Locate the cell with the specified text and output its [x, y] center coordinate. 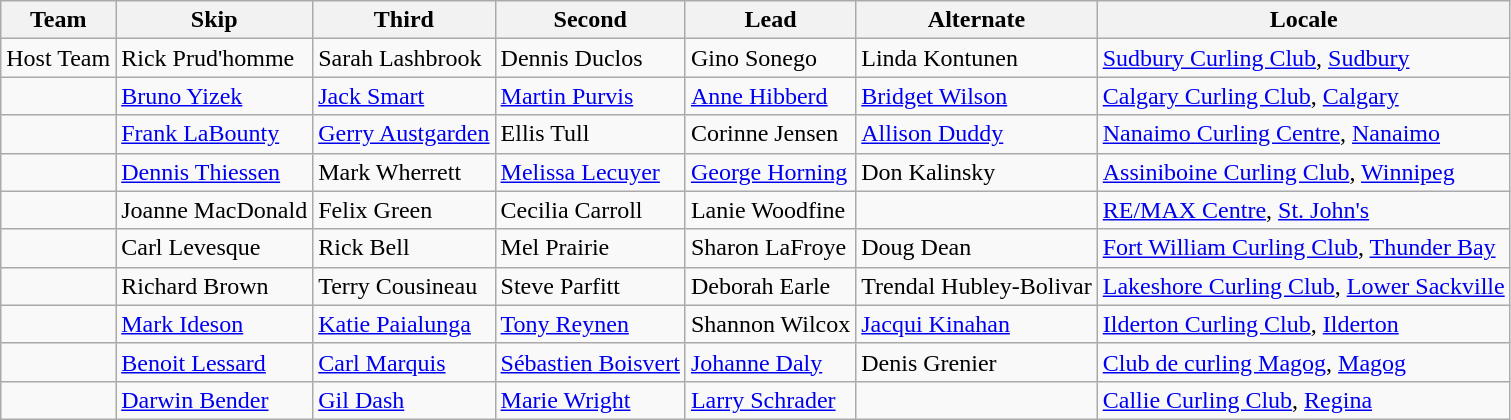
Club de curling Magog, Magog [1304, 362]
Gerry Austgarden [404, 134]
Shannon Wilcox [770, 324]
Nanaimo Curling Centre, Nanaimo [1304, 134]
Rick Prud'homme [214, 58]
Jack Smart [404, 96]
Assiniboine Curling Club, Winnipeg [1304, 172]
Felix Green [404, 210]
Denis Grenier [976, 362]
Sharon LaFroye [770, 248]
Second [590, 20]
George Horning [770, 172]
Lead [770, 20]
Dennis Thiessen [214, 172]
Terry Cousineau [404, 286]
RE/MAX Centre, St. John's [1304, 210]
Alternate [976, 20]
Katie Paialunga [404, 324]
Marie Wright [590, 400]
Frank LaBounty [214, 134]
Dennis Duclos [590, 58]
Linda Kontunen [976, 58]
Tony Reynen [590, 324]
Cecilia Carroll [590, 210]
Team [58, 20]
Don Kalinsky [976, 172]
Skip [214, 20]
Fort William Curling Club, Thunder Bay [1304, 248]
Joanne MacDonald [214, 210]
Doug Dean [976, 248]
Sudbury Curling Club, Sudbury [1304, 58]
Callie Curling Club, Regina [1304, 400]
Anne Hibberd [770, 96]
Bridget Wilson [976, 96]
Richard Brown [214, 286]
Gino Sonego [770, 58]
Larry Schrader [770, 400]
Mark Wherrett [404, 172]
Calgary Curling Club, Calgary [1304, 96]
Johanne Daly [770, 362]
Bruno Yizek [214, 96]
Martin Purvis [590, 96]
Sarah Lashbrook [404, 58]
Sébastien Boisvert [590, 362]
Mel Prairie [590, 248]
Allison Duddy [976, 134]
Ellis Tull [590, 134]
Host Team [58, 58]
Third [404, 20]
Steve Parfitt [590, 286]
Corinne Jensen [770, 134]
Melissa Lecuyer [590, 172]
Carl Marquis [404, 362]
Deborah Earle [770, 286]
Jacqui Kinahan [976, 324]
Mark Ideson [214, 324]
Trendal Hubley-Bolivar [976, 286]
Ilderton Curling Club, Ilderton [1304, 324]
Gil Dash [404, 400]
Lanie Woodfine [770, 210]
Darwin Bender [214, 400]
Locale [1304, 20]
Benoit Lessard [214, 362]
Carl Levesque [214, 248]
Rick Bell [404, 248]
Lakeshore Curling Club, Lower Sackville [1304, 286]
